Return the (x, y) coordinate for the center point of the cell that contains the specified text.  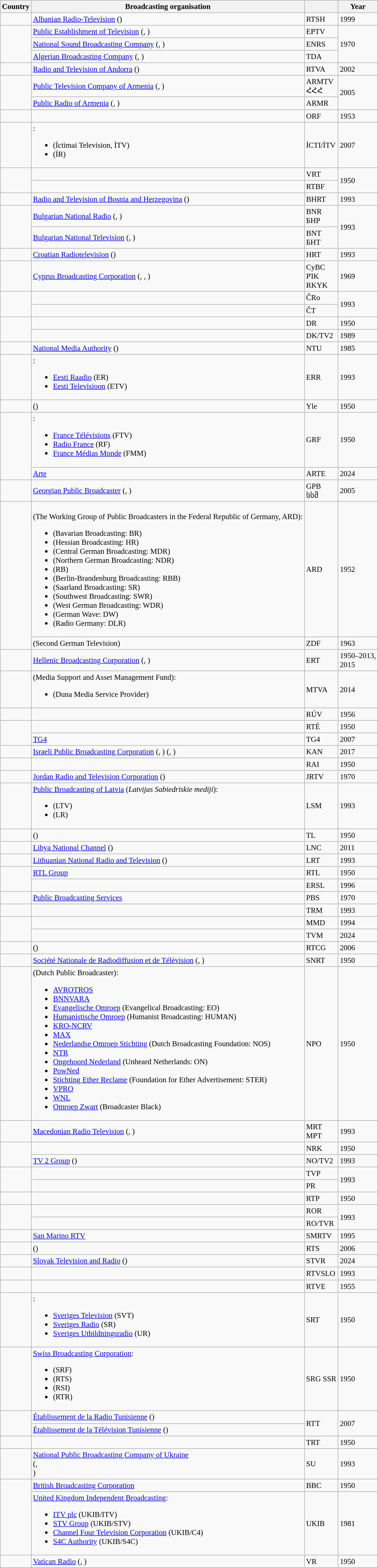
ERT (321, 660)
ORF (321, 116)
(Second German Television) (168, 643)
SRG SSR (321, 1379)
: (İctimai Television, İTV) (İR) (168, 145)
TDA (321, 57)
ENRS (321, 44)
National Public Broadcasting Company of Ukraine(,) (168, 1464)
Radio and Television of Andorra () (168, 69)
Algerian Broadcasting Company (, ) (168, 57)
CyBCΡΊΚRKYK (321, 276)
SMRTV (321, 1236)
SRT (321, 1320)
Établissement de la Télévision Tunisienne () (168, 1430)
ČT (321, 310)
NRK (321, 1148)
RTVA (321, 69)
NPO (321, 1044)
RTBF (321, 187)
TVP (321, 1173)
San Marino RTV (168, 1236)
BNTБНТ (321, 238)
ARMR (321, 103)
KAN (321, 752)
Slovak Television and Radio () (168, 1261)
BNRБНР (321, 216)
:Eesti Raadio (ER)Eesti Televisioon (ETV) (168, 377)
Country (16, 7)
Lithuanian National Radio and Television () (168, 860)
ROR (321, 1211)
Public Broadcasting Services (168, 898)
1989 (358, 335)
Broadcasting organisation (168, 7)
RÚV (321, 714)
NO/TV2 (321, 1161)
DK/TV2 (321, 335)
RAI (321, 764)
JRTV (321, 777)
:Sveriges Television (SVT)Sveriges Radio (SR)Sveriges Utbildningsradio (UR) (168, 1320)
Swiss Broadcasting Corporation: (SRF) (RTS) (RSI) (RTR) (168, 1379)
Radio and Television of Bosnia and Herzegovina () (168, 199)
1999 (358, 19)
ERSL (321, 885)
RO/TVR (321, 1224)
1981 (358, 1524)
RTVE (321, 1286)
PBS (321, 898)
Libya National Channel () (168, 848)
Arte (168, 473)
SU (321, 1464)
BBC (321, 1485)
RTÉ (321, 727)
Bulgarian National Radio (, ) (168, 216)
RTCG (321, 948)
1995 (358, 1236)
GPBსსმ (321, 491)
ARTE (321, 473)
Macedonian Radio Television (, ) (168, 1132)
Israeli Public Broadcasting Corporation (, ) (, ) (168, 752)
Cyprus Broadcasting Corporation (, , ) (168, 276)
VR (321, 1562)
2011 (358, 848)
(Media Support and Asset Management Fund): (Duna Media Service Provider) (168, 689)
RTS (321, 1249)
Bulgarian National Television (, ) (168, 238)
1950–2013,2015 (358, 660)
RTP (321, 1199)
LRT (321, 860)
PR (321, 1186)
Public Establishment of Television (, ) (168, 32)
2002 (358, 69)
EPTV (321, 32)
UKIB (321, 1524)
BHRT (321, 199)
Vatican Radio (, ) (168, 1562)
LNC (321, 848)
GRF (321, 440)
1985 (358, 348)
RTT (321, 1424)
STVR (321, 1261)
2014 (358, 689)
TV 2 Group () (168, 1161)
MRTМРТ (321, 1132)
1953 (358, 116)
DR (321, 323)
RTL (321, 873)
Hellenic Broadcasting Corporation (, ) (168, 660)
Croatian Radiotelevision () (168, 255)
TL (321, 835)
ARMTVՀՀՀ (321, 86)
British Broadcasting Corporation (168, 1485)
RTL Group (168, 873)
:France Télévisions (FTV)Radio France (RF)France Médias Monde (FMM) (168, 440)
Public Television Company of Armenia (, ) (168, 86)
RTSH (321, 19)
Albanian Radio-Television () (168, 19)
TVM (321, 936)
1969 (358, 276)
NTU (321, 348)
1956 (358, 714)
ZDF (321, 643)
Jordan Radio and Television Corporation () (168, 777)
Public Radio of Armenia (, ) (168, 103)
HRT (321, 255)
LSM (321, 806)
2017 (358, 752)
1963 (358, 643)
TRM (321, 910)
1996 (358, 885)
Yle (321, 406)
Établissement de la Radio Tunisienne () (168, 1417)
Year (358, 7)
National Sound Broadcasting Company (, ) (168, 44)
United Kingdom Independent Broadcasting:ITV plc (UKIB/ITV)STV Group (UKIB/STV)Channel Four Television Corporation (UKIB/C4)S4C Authority (UKIB/S4C) (168, 1524)
MMD (321, 923)
İCTI/İTV (321, 145)
1955 (358, 1286)
SNRT (321, 961)
RTVSLO (321, 1274)
ERR (321, 377)
Société Nationale de Radiodiffusion et de Télévision (, ) (168, 961)
TRT (321, 1442)
MTVA (321, 689)
VRT (321, 174)
National Media Authority () (168, 348)
Public Broadcasting of Latvia (Latvijas Sabiedriskie mediji): (LTV) (LR) (168, 806)
1994 (358, 923)
ČRo (321, 298)
1952 (358, 569)
ARD (321, 569)
Georgian Public Broadcaster (, ) (168, 491)
